Find where the given text appears and provide that cell's center as (X, Y) coordinate. 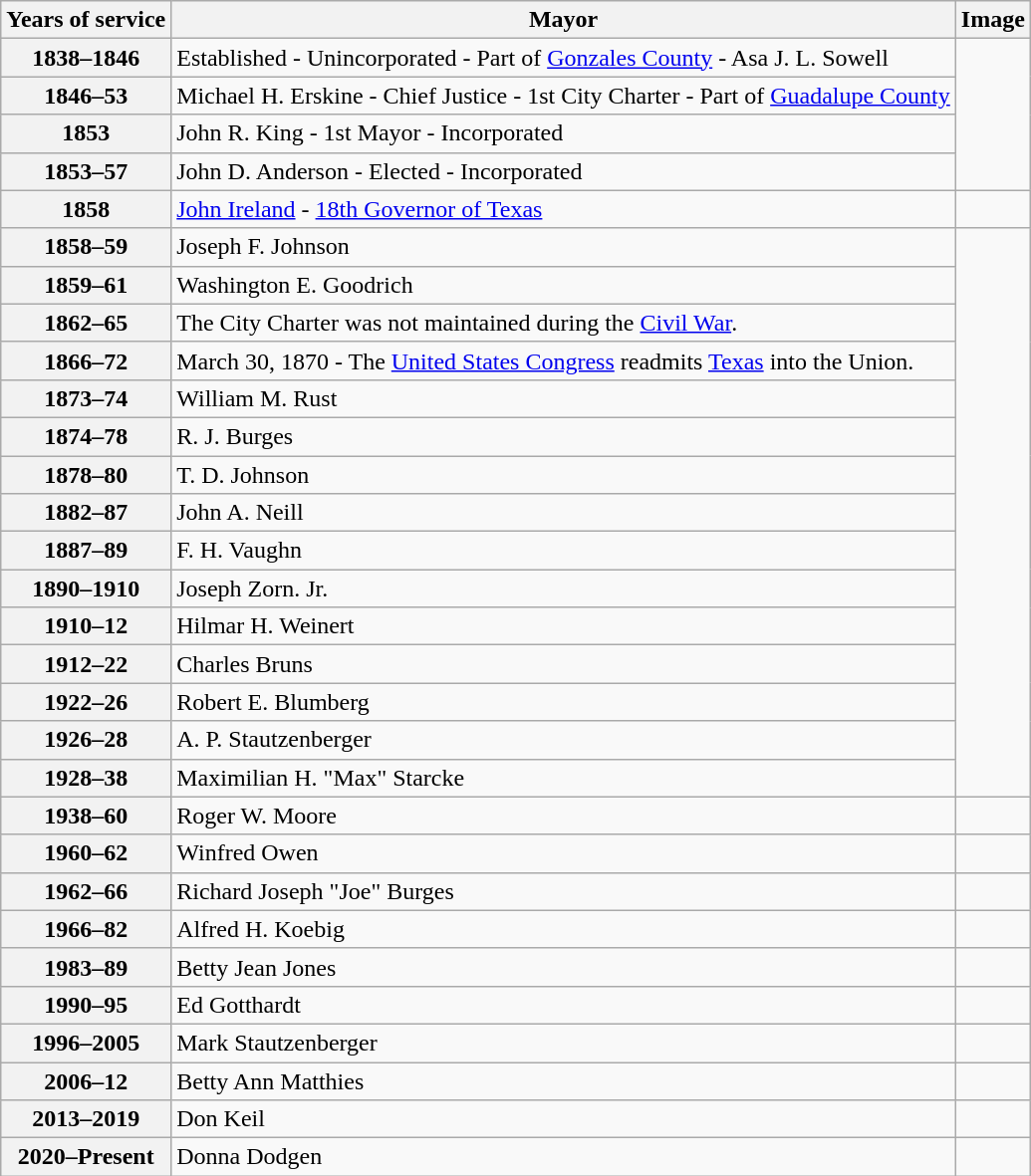
F. H. Vaughn (564, 551)
Joseph F. Johnson (564, 247)
Betty Ann Matthies (564, 1080)
John R. King - 1st Mayor - Incorporated (564, 133)
1928–38 (86, 778)
Winfred Owen (564, 853)
Don Keil (564, 1119)
1910–12 (86, 626)
March 30, 1870 - The United States Congress readmits Texas into the Union. (564, 360)
1862–65 (86, 323)
Roger W. Moore (564, 816)
R. J. Burges (564, 436)
1912–22 (86, 664)
Donna Dodgen (564, 1157)
The City Charter was not maintained during the Civil War. (564, 323)
1846–53 (86, 96)
Joseph Zorn. Jr. (564, 588)
John D. Anderson - Elected - Incorporated (564, 171)
1996–2005 (86, 1043)
Mayor (564, 20)
1853 (86, 133)
Alfred H. Koebig (564, 929)
Michael H. Erskine - Chief Justice - 1st City Charter - Part of Guadalupe County (564, 96)
T. D. Johnson (564, 475)
Charles Bruns (564, 664)
John Ireland - 18th Governor of Texas (564, 209)
Robert E. Blumberg (564, 702)
1853–57 (86, 171)
Established - Unincorporated - Part of Gonzales County - Asa J. L. Sowell (564, 58)
Maximilian H. "Max" Starcke (564, 778)
1859–61 (86, 285)
Mark Stautzenberger (564, 1043)
2020–Present (86, 1157)
1878–80 (86, 475)
Washington E. Goodrich (564, 285)
1962–66 (86, 891)
1966–82 (86, 929)
A. P. Stautzenberger (564, 740)
1960–62 (86, 853)
Hilmar H. Weinert (564, 626)
1838–1846 (86, 58)
1858–59 (86, 247)
1890–1910 (86, 588)
William M. Rust (564, 398)
1887–89 (86, 551)
1882–87 (86, 513)
Ed Gotthardt (564, 1005)
1938–60 (86, 816)
1922–26 (86, 702)
1858 (86, 209)
1990–95 (86, 1005)
Richard Joseph "Joe" Burges (564, 891)
2006–12 (86, 1080)
Betty Jean Jones (564, 967)
Years of service (86, 20)
John A. Neill (564, 513)
1874–78 (86, 436)
1873–74 (86, 398)
Image (992, 20)
1866–72 (86, 360)
1983–89 (86, 967)
1926–28 (86, 740)
2013–2019 (86, 1119)
